Locate the cell with the specified text and output its (X, Y) center coordinate. 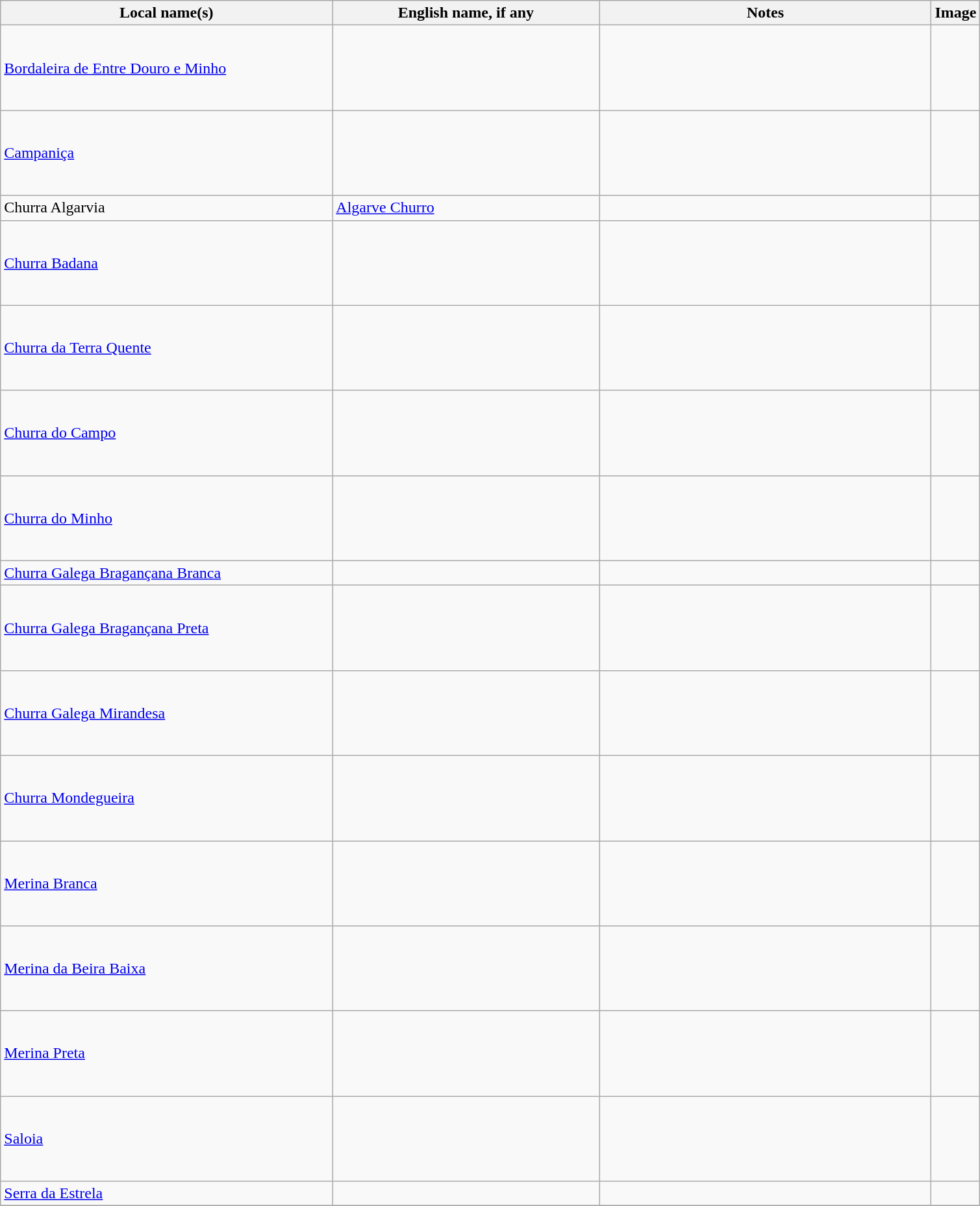
Churra Galega Bragançana Preta (166, 627)
Campaniça (166, 153)
Image (956, 13)
Local name(s) (166, 13)
Notes (765, 13)
Churra do Campo (166, 433)
Churra da Terra Quente (166, 348)
Serra da Estrela (166, 1194)
Merina Preta (166, 1053)
Saloia (166, 1139)
Churra Galega Bragançana Branca (166, 573)
Bordaleira de Entre Douro e Minho (166, 68)
Algarve Churro (466, 208)
Churra Badana (166, 262)
Churra do Minho (166, 518)
Merina da Beira Baixa (166, 969)
English name, if any (466, 13)
Churra Algarvia (166, 208)
Merina Branca (166, 883)
Churra Mondegueira (166, 798)
Churra Galega Mirandesa (166, 713)
